Pinpoint the cell where the given text exists, returning its [X, Y] midpoint coordinate. 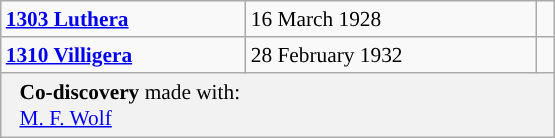
1303 Luthera [124, 19]
Co-discovery made with: M. F. Wolf [278, 104]
1310 Villigera [124, 55]
16 March 1928 [392, 19]
28 February 1932 [392, 55]
